Return (x, y) of the center of cell containing provided text 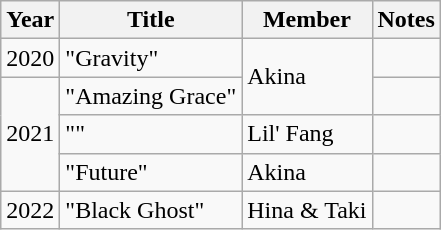
2021 (30, 134)
"Black Ghost" (151, 210)
"" (151, 134)
Notes (406, 20)
"Future" (151, 172)
2020 (30, 58)
Title (151, 20)
"Amazing Grace" (151, 96)
Year (30, 20)
Hina & Taki (307, 210)
"Gravity" (151, 58)
2022 (30, 210)
Lil' Fang (307, 134)
Member (307, 20)
